Extract the (X, Y) coordinate from the center of the cell holding the provided text.  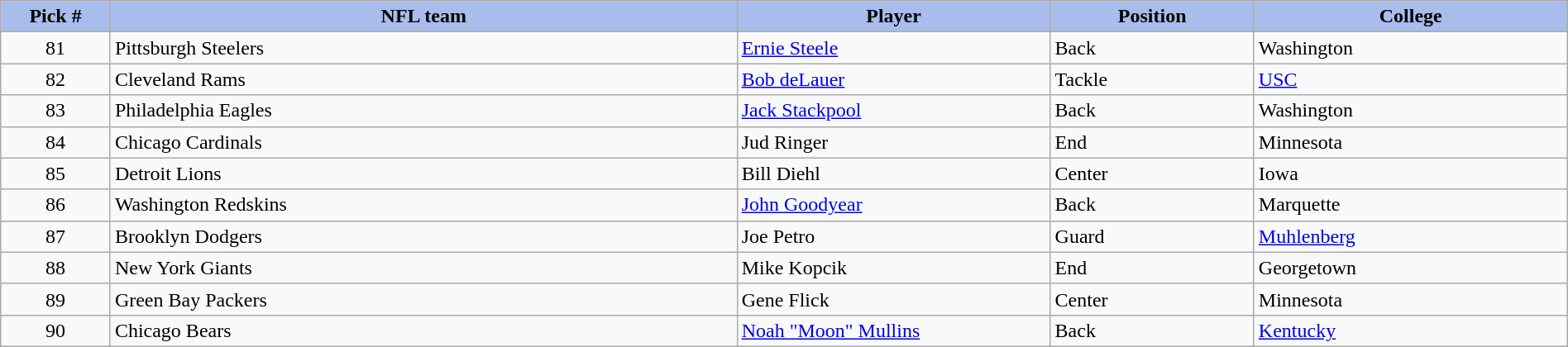
Guard (1152, 236)
Iowa (1411, 173)
90 (56, 330)
USC (1411, 79)
Player (893, 17)
Georgetown (1411, 268)
Pittsburgh Steelers (423, 48)
Jud Ringer (893, 142)
NFL team (423, 17)
Chicago Cardinals (423, 142)
Gene Flick (893, 299)
Bill Diehl (893, 173)
Philadelphia Eagles (423, 111)
Brooklyn Dodgers (423, 236)
Pick # (56, 17)
89 (56, 299)
Cleveland Rams (423, 79)
87 (56, 236)
82 (56, 79)
84 (56, 142)
Tackle (1152, 79)
83 (56, 111)
Muhlenberg (1411, 236)
85 (56, 173)
Kentucky (1411, 330)
Jack Stackpool (893, 111)
Marquette (1411, 205)
86 (56, 205)
College (1411, 17)
Noah "Moon" Mullins (893, 330)
Mike Kopcik (893, 268)
John Goodyear (893, 205)
Detroit Lions (423, 173)
Position (1152, 17)
Bob deLauer (893, 79)
Ernie Steele (893, 48)
81 (56, 48)
Washington Redskins (423, 205)
88 (56, 268)
Chicago Bears (423, 330)
Green Bay Packers (423, 299)
New York Giants (423, 268)
Joe Petro (893, 236)
